Detect which cell encompasses the target text, then output its [x, y] center coordinate. 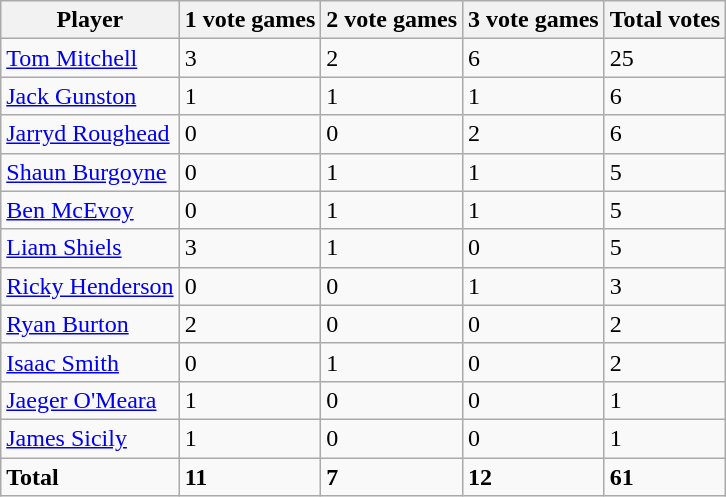
Isaac Smith [90, 362]
Tom Mitchell [90, 58]
3 vote games [534, 20]
61 [665, 477]
Ben McEvoy [90, 210]
2 vote games [392, 20]
25 [665, 58]
1 vote games [250, 20]
Jarryd Roughead [90, 134]
12 [534, 477]
Total votes [665, 20]
Ryan Burton [90, 324]
11 [250, 477]
Player [90, 20]
Liam Shiels [90, 248]
Total [90, 477]
Jack Gunston [90, 96]
Shaun Burgoyne [90, 172]
James Sicily [90, 438]
Ricky Henderson [90, 286]
Jaeger O'Meara [90, 400]
7 [392, 477]
